Detect which cell encompasses the target text, then output its [X, Y] center coordinate. 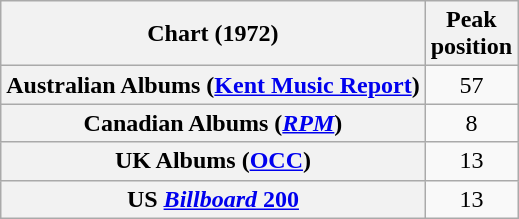
Chart (1972) [213, 34]
US Billboard 200 [213, 199]
Peak position [471, 34]
Australian Albums (Kent Music Report) [213, 85]
8 [471, 123]
UK Albums (OCC) [213, 161]
57 [471, 85]
Canadian Albums (RPM) [213, 123]
